Extract the [x, y] coordinate from the center of the cell holding the provided text.  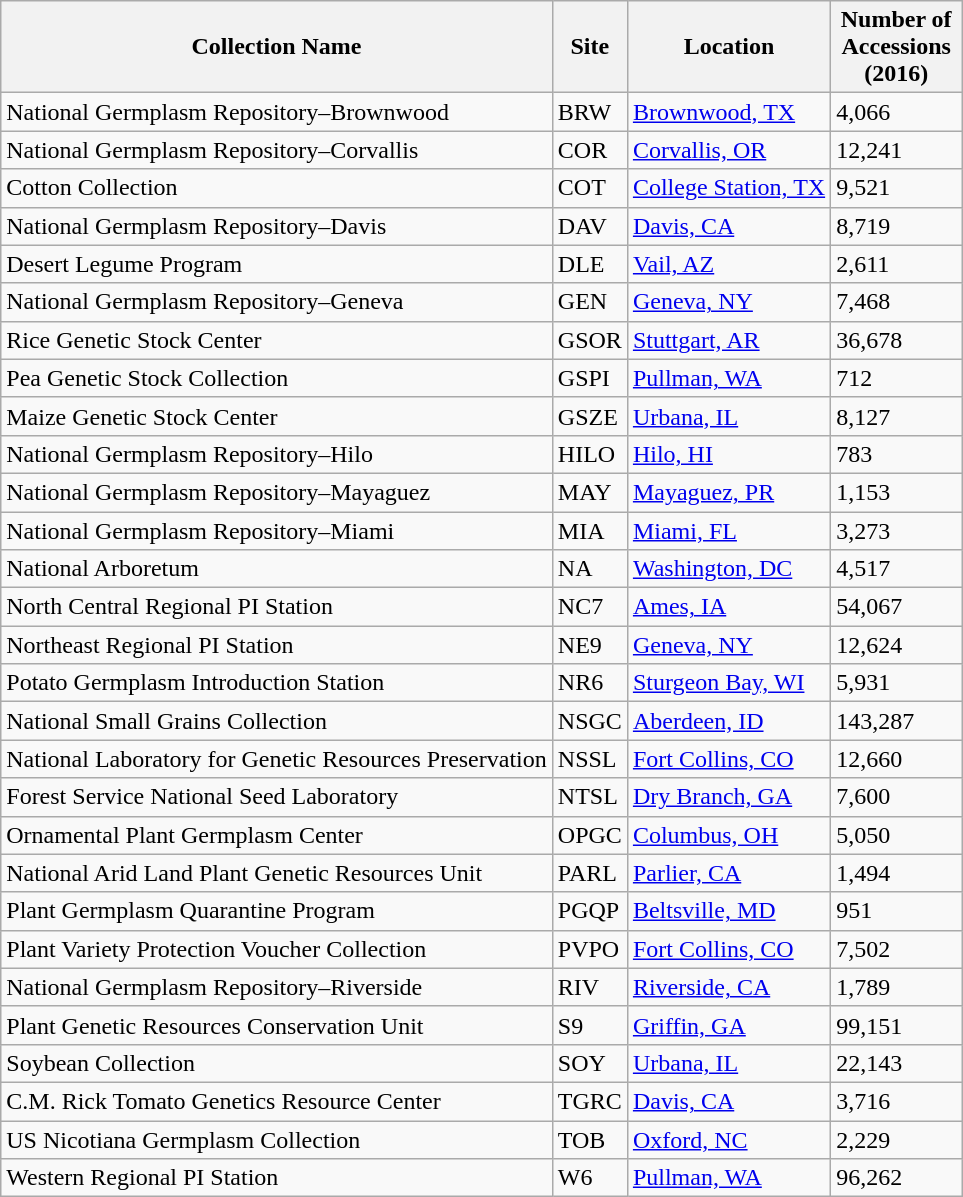
Rice Genetic Stock Center [277, 340]
RIV [590, 987]
Stuttgart, AR [728, 340]
TGRC [590, 1101]
North Central Regional PI Station [277, 607]
5,931 [896, 683]
Parlier, CA [728, 873]
COT [590, 188]
Forest Service National Seed Laboratory [277, 797]
National Small Grains Collection [277, 721]
8,719 [896, 226]
12,241 [896, 150]
PGQP [590, 911]
Vail, AZ [728, 264]
GSOR [590, 340]
NC7 [590, 607]
Collection Name [277, 47]
Hilo, HI [728, 454]
143,287 [896, 721]
Oxford, NC [728, 1139]
National Germplasm Repository–Geneva [277, 302]
TOB [590, 1139]
NE9 [590, 645]
12,624 [896, 645]
Maize Genetic Stock Center [277, 416]
7,600 [896, 797]
Miami, FL [728, 531]
783 [896, 454]
3,716 [896, 1101]
Beltsville, MD [728, 911]
Potato Germplasm Introduction Station [277, 683]
54,067 [896, 607]
National Arid Land Plant Genetic Resources Unit [277, 873]
Site [590, 47]
Number of Accessions (2016) [896, 47]
NR6 [590, 683]
Ames, IA [728, 607]
Plant Variety Protection Voucher Collection [277, 949]
8,127 [896, 416]
951 [896, 911]
National Germplasm Repository–Riverside [277, 987]
W6 [590, 1178]
36,678 [896, 340]
US Nicotiana Germplasm Collection [277, 1139]
DLE [590, 264]
4,066 [896, 112]
12,660 [896, 759]
712 [896, 378]
Plant Genetic Resources Conservation Unit [277, 1025]
C.M. Rick Tomato Genetics Resource Center [277, 1101]
Ornamental Plant Germplasm Center [277, 835]
COR [590, 150]
GSPI [590, 378]
Pea Genetic Stock Collection [277, 378]
National Germplasm Repository–Corvallis [277, 150]
NTSL [590, 797]
BRW [590, 112]
College Station, TX [728, 188]
96,262 [896, 1178]
S9 [590, 1025]
9,521 [896, 188]
Mayaguez, PR [728, 492]
National Germplasm Repository–Brownwood [277, 112]
2,611 [896, 264]
DAV [590, 226]
Brownwood, TX [728, 112]
3,273 [896, 531]
National Germplasm Repository–Hilo [277, 454]
4,517 [896, 569]
7,502 [896, 949]
Desert Legume Program [277, 264]
NSGC [590, 721]
Sturgeon Bay, WI [728, 683]
HILO [590, 454]
Soybean Collection [277, 1063]
NSSL [590, 759]
1,494 [896, 873]
Columbus, OH [728, 835]
Corvallis, OR [728, 150]
2,229 [896, 1139]
Aberdeen, ID [728, 721]
National Germplasm Repository–Miami [277, 531]
PVPO [590, 949]
1,153 [896, 492]
Cotton Collection [277, 188]
Griffin, GA [728, 1025]
MAY [590, 492]
GEN [590, 302]
NA [590, 569]
Plant Germplasm Quarantine Program [277, 911]
Northeast Regional PI Station [277, 645]
7,468 [896, 302]
National Germplasm Repository–Davis [277, 226]
MIA [590, 531]
National Laboratory for Genetic Resources Preservation [277, 759]
PARL [590, 873]
Dry Branch, GA [728, 797]
National Arboretum [277, 569]
Location [728, 47]
SOY [590, 1063]
National Germplasm Repository–Mayaguez [277, 492]
22,143 [896, 1063]
5,050 [896, 835]
1,789 [896, 987]
GSZE [590, 416]
Washington, DC [728, 569]
Western Regional PI Station [277, 1178]
Riverside, CA [728, 987]
99,151 [896, 1025]
OPGC [590, 835]
